Provide the [x, y] coordinate of the cell's center where the given text is located.  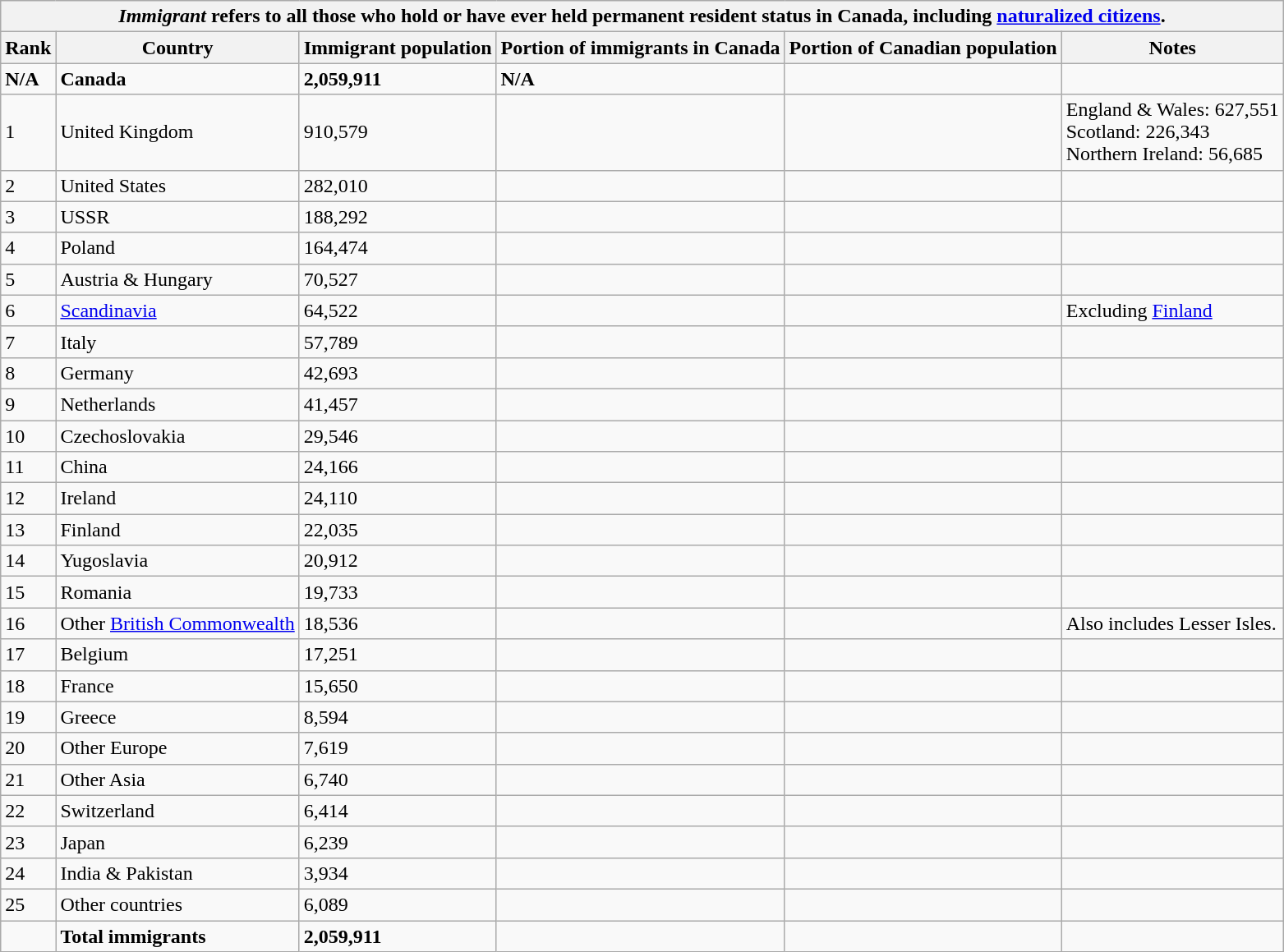
19,733 [398, 592]
Greece [177, 717]
1 [28, 132]
4 [28, 248]
Portion of immigrants in Canada [641, 48]
Netherlands [177, 404]
13 [28, 530]
Yugoslavia [177, 561]
282,010 [398, 186]
22 [28, 811]
Other British Commonwealth [177, 623]
China [177, 467]
Switzerland [177, 811]
21 [28, 780]
Excluding Finland [1172, 310]
24,166 [398, 467]
11 [28, 467]
18 [28, 686]
910,579 [398, 132]
Portion of Canadian population [923, 48]
Total immigrants [177, 936]
Ireland [177, 499]
15,650 [398, 686]
Japan [177, 842]
20 [28, 748]
15 [28, 592]
22,035 [398, 530]
6,239 [398, 842]
70,527 [398, 279]
Notes [1172, 48]
Immigrant population [398, 48]
5 [28, 279]
Scandinavia [177, 310]
19 [28, 717]
USSR [177, 217]
2 [28, 186]
17,251 [398, 655]
Other Asia [177, 780]
9 [28, 404]
42,693 [398, 373]
Belgium [177, 655]
Other countries [177, 904]
25 [28, 904]
Poland [177, 248]
India & Pakistan [177, 873]
Finland [177, 530]
Country [177, 48]
16 [28, 623]
United Kingdom [177, 132]
3 [28, 217]
8,594 [398, 717]
8 [28, 373]
24 [28, 873]
17 [28, 655]
6 [28, 310]
United States [177, 186]
Austria & Hungary [177, 279]
6,414 [398, 811]
7,619 [398, 748]
6,089 [398, 904]
23 [28, 842]
20,912 [398, 561]
Italy [177, 342]
Canada [177, 79]
7 [28, 342]
France [177, 686]
Rank [28, 48]
188,292 [398, 217]
57,789 [398, 342]
Romania [177, 592]
18,536 [398, 623]
14 [28, 561]
3,934 [398, 873]
24,110 [398, 499]
29,546 [398, 436]
12 [28, 499]
Other Europe [177, 748]
64,522 [398, 310]
6,740 [398, 780]
Immigrant refers to all those who hold or have ever held permanent resident status in Canada, including naturalized citizens. [642, 16]
164,474 [398, 248]
England & Wales: 627,551Scotland: 226,343Northern Ireland: 56,685 [1172, 132]
10 [28, 436]
Also includes Lesser Isles. [1172, 623]
Germany [177, 373]
41,457 [398, 404]
Czechoslovakia [177, 436]
